Extract the (X, Y) coordinate from the center of the cell holding the provided text.  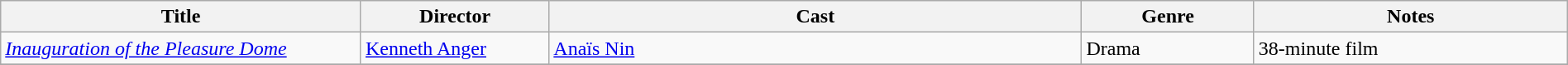
Director (455, 17)
Inauguration of the Pleasure Dome (181, 48)
Cast (815, 17)
Notes (1411, 17)
Kenneth Anger (455, 48)
Drama (1168, 48)
Anaïs Nin (815, 48)
Title (181, 17)
Genre (1168, 17)
38-minute film (1411, 48)
